Scan for the cell matching the given text and deliver its [X, Y] coordinate at center. 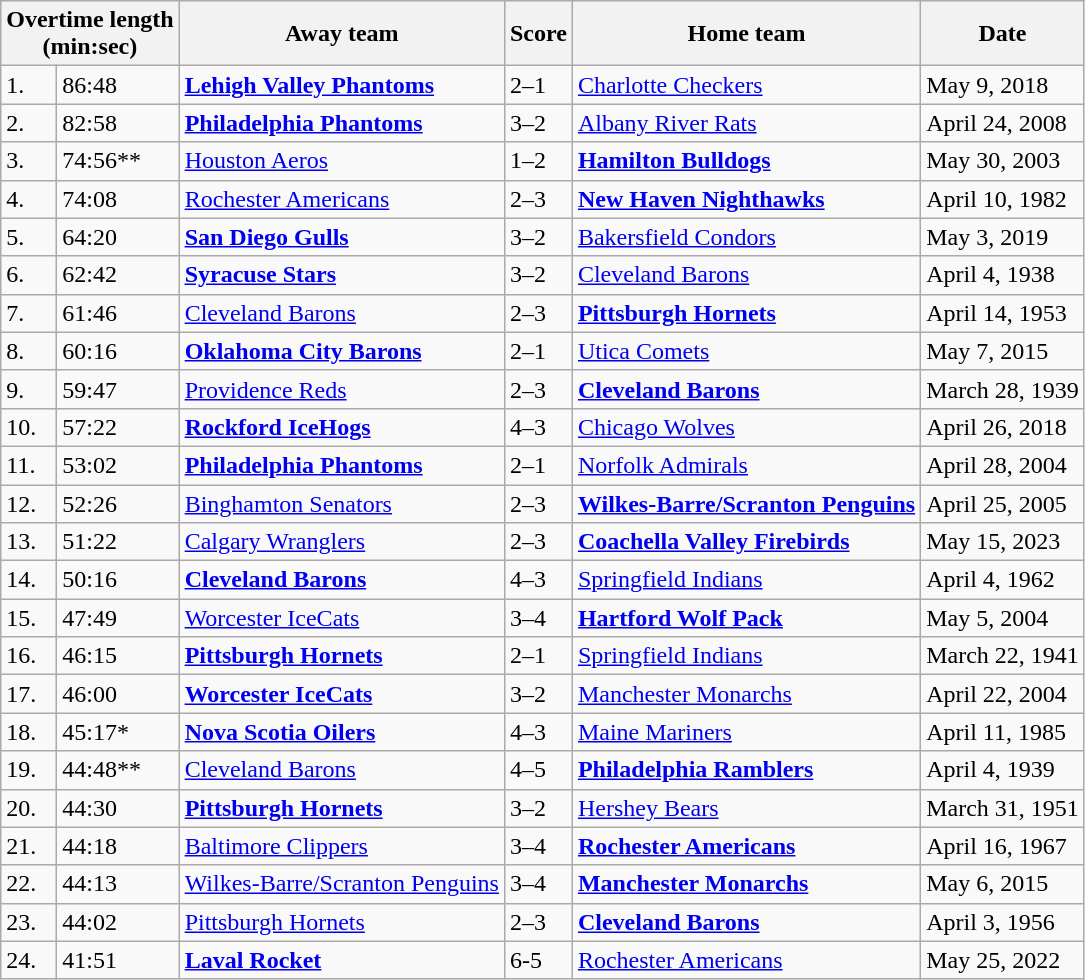
Hamilton Bulldogs [746, 161]
18. [29, 732]
17. [29, 694]
April 16, 1967 [1003, 846]
52:26 [118, 503]
2. [29, 123]
46:15 [118, 656]
41:51 [118, 960]
59:47 [118, 389]
Score [538, 34]
April 4, 1938 [1003, 275]
6. [29, 275]
51:22 [118, 542]
Oklahoma City Barons [342, 351]
13. [29, 542]
Calgary Wranglers [342, 542]
Nova Scotia Oilers [342, 732]
74:08 [118, 199]
April 4, 1939 [1003, 770]
44:02 [118, 922]
May 9, 2018 [1003, 85]
23. [29, 922]
April 11, 1985 [1003, 732]
Binghamton Senators [342, 503]
82:58 [118, 123]
Houston Aeros [342, 161]
May 7, 2015 [1003, 351]
Providence Reds [342, 389]
44:48** [118, 770]
20. [29, 808]
7. [29, 313]
May 15, 2023 [1003, 542]
Away team [342, 34]
April 28, 2004 [1003, 465]
Date [1003, 34]
Coachella Valley Firebirds [746, 542]
May 3, 2019 [1003, 237]
50:16 [118, 580]
Lehigh Valley Phantoms [342, 85]
Rockford IceHogs [342, 427]
44:13 [118, 884]
April 10, 1982 [1003, 199]
May 25, 2022 [1003, 960]
15. [29, 618]
44:30 [118, 808]
21. [29, 846]
Utica Comets [746, 351]
Overtime length(min:sec) [90, 34]
Home team [746, 34]
44:18 [118, 846]
4–5 [538, 770]
March 22, 1941 [1003, 656]
47:49 [118, 618]
Charlotte Checkers [746, 85]
Baltimore Clippers [342, 846]
3. [29, 161]
Norfolk Admirals [746, 465]
10. [29, 427]
Hershey Bears [746, 808]
24. [29, 960]
Bakersfield Condors [746, 237]
April 22, 2004 [1003, 694]
Albany River Rats [746, 123]
22. [29, 884]
4. [29, 199]
April 25, 2005 [1003, 503]
Syracuse Stars [342, 275]
Maine Mariners [746, 732]
April 4, 1962 [1003, 580]
9. [29, 389]
61:46 [118, 313]
April 3, 1956 [1003, 922]
8. [29, 351]
March 31, 1951 [1003, 808]
64:20 [118, 237]
Hartford Wolf Pack [746, 618]
Chicago Wolves [746, 427]
April 14, 1953 [1003, 313]
1. [29, 85]
March 28, 1939 [1003, 389]
6-5 [538, 960]
5. [29, 237]
14. [29, 580]
53:02 [118, 465]
May 30, 2003 [1003, 161]
19. [29, 770]
74:56** [118, 161]
45:17* [118, 732]
New Haven Nighthawks [746, 199]
Philadelphia Ramblers [746, 770]
62:42 [118, 275]
57:22 [118, 427]
86:48 [118, 85]
16. [29, 656]
Laval Rocket [342, 960]
April 24, 2008 [1003, 123]
11. [29, 465]
1–2 [538, 161]
May 5, 2004 [1003, 618]
46:00 [118, 694]
San Diego Gulls [342, 237]
12. [29, 503]
60:16 [118, 351]
May 6, 2015 [1003, 884]
April 26, 2018 [1003, 427]
